Capture the cell that displays the provided text and extract its [x, y] central coordinate. 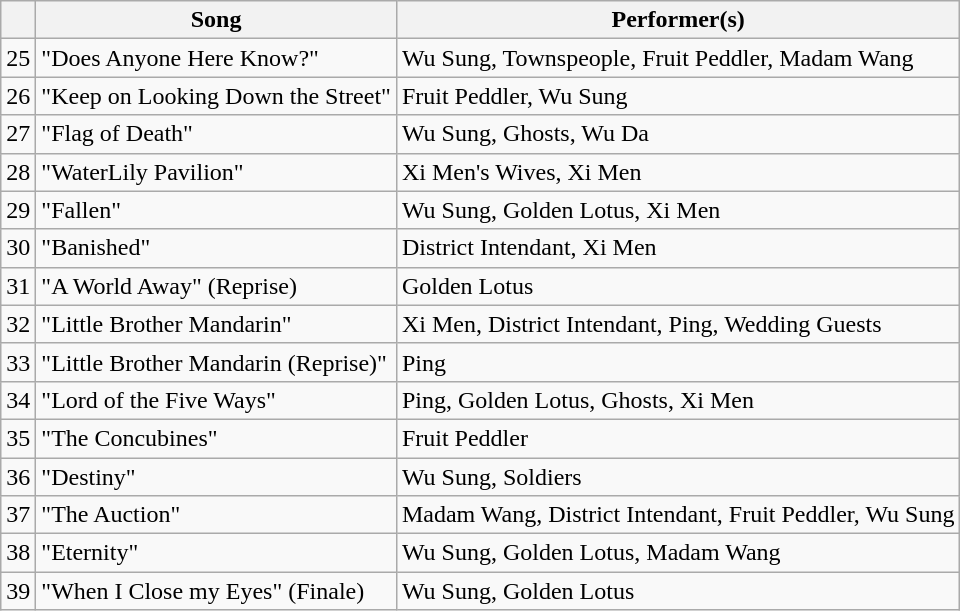
Performer(s) [678, 20]
26 [18, 96]
Golden Lotus [678, 286]
Ping [678, 362]
Xi Men's Wives, Xi Men [678, 172]
"Little Brother Mandarin (Reprise)" [216, 362]
Wu Sung, Golden Lotus [678, 591]
"WaterLily Pavilion" [216, 172]
27 [18, 134]
Wu Sung, Golden Lotus, Madam Wang [678, 553]
"Does Anyone Here Know?" [216, 58]
Song [216, 20]
33 [18, 362]
"When I Close my Eyes" (Finale) [216, 591]
Xi Men, District Intendant, Ping, Wedding Guests [678, 324]
"Fallen" [216, 210]
31 [18, 286]
30 [18, 248]
34 [18, 400]
"Destiny" [216, 477]
Wu Sung, Townspeople, Fruit Peddler, Madam Wang [678, 58]
Fruit Peddler [678, 438]
28 [18, 172]
District Intendant, Xi Men [678, 248]
"Eternity" [216, 553]
37 [18, 515]
32 [18, 324]
35 [18, 438]
"Keep on Looking Down the Street" [216, 96]
Madam Wang, District Intendant, Fruit Peddler, Wu Sung [678, 515]
Ping, Golden Lotus, Ghosts, Xi Men [678, 400]
"Flag of Death" [216, 134]
25 [18, 58]
"Lord of the Five Ways" [216, 400]
Wu Sung, Golden Lotus, Xi Men [678, 210]
"The Concubines" [216, 438]
Wu Sung, Soldiers [678, 477]
39 [18, 591]
Wu Sung, Ghosts, Wu Da [678, 134]
"The Auction" [216, 515]
38 [18, 553]
"Little Brother Mandarin" [216, 324]
36 [18, 477]
29 [18, 210]
"Banished" [216, 248]
Fruit Peddler, Wu Sung [678, 96]
"A World Away" (Reprise) [216, 286]
